Return the (x, y) coordinate for the center point of the cell that contains the specified text.  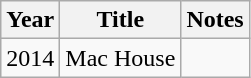
2014 (30, 58)
Notes (215, 20)
Title (120, 20)
Mac House (120, 58)
Year (30, 20)
